Detect which cell encompasses the target text, then output its (x, y) center coordinate. 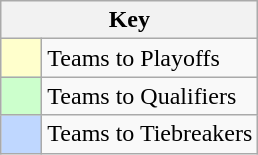
Teams to Tiebreakers (150, 134)
Key (130, 20)
Teams to Playoffs (150, 58)
Teams to Qualifiers (150, 96)
